Scan for the cell matching the given text and deliver its [x, y] coordinate at center. 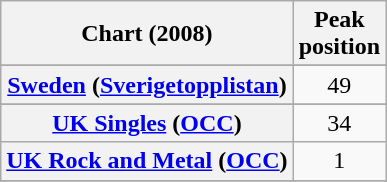
UK Singles (OCC) [147, 123]
UK Rock and Metal (OCC) [147, 161]
49 [339, 85]
Chart (2008) [147, 34]
1 [339, 161]
Peakposition [339, 34]
Sweden (Sverigetopplistan) [147, 85]
34 [339, 123]
